From the cell containing the given text, extract its center point as (X, Y) coordinate. 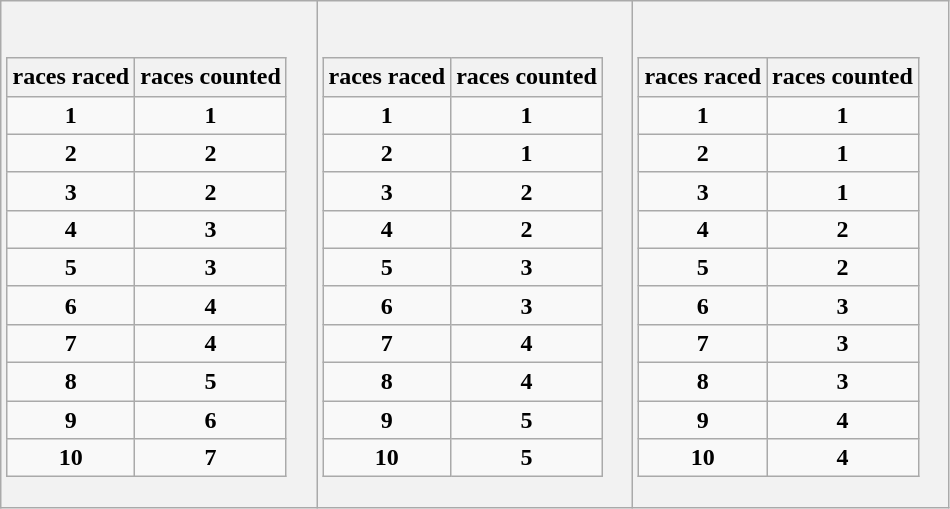
races raced races counted 1 1 2 1 3 2 4 2 5 3 6 3 7 4 8 4 9 5 10 5 (475, 254)
races raced races counted 1 1 2 2 3 2 4 3 5 3 6 4 7 4 8 5 9 6 10 7 (159, 254)
races raced races counted 1 1 2 1 3 1 4 2 5 2 6 3 7 3 8 3 9 4 10 4 (791, 254)
